From the cell containing the given text, extract its center point as [X, Y] coordinate. 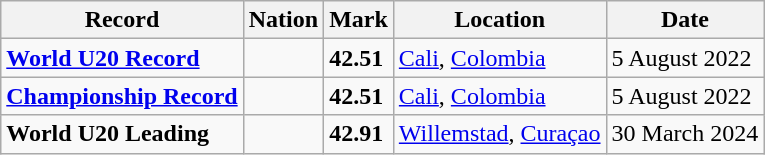
World U20 Record [122, 58]
Championship Record [122, 96]
30 March 2024 [685, 134]
Willemstad, Curaçao [500, 134]
Record [122, 20]
42.91 [359, 134]
Nation [283, 20]
World U20 Leading [122, 134]
Mark [359, 20]
Date [685, 20]
Location [500, 20]
